Output the [x, y] coordinate of the center of the cell containing the given text.  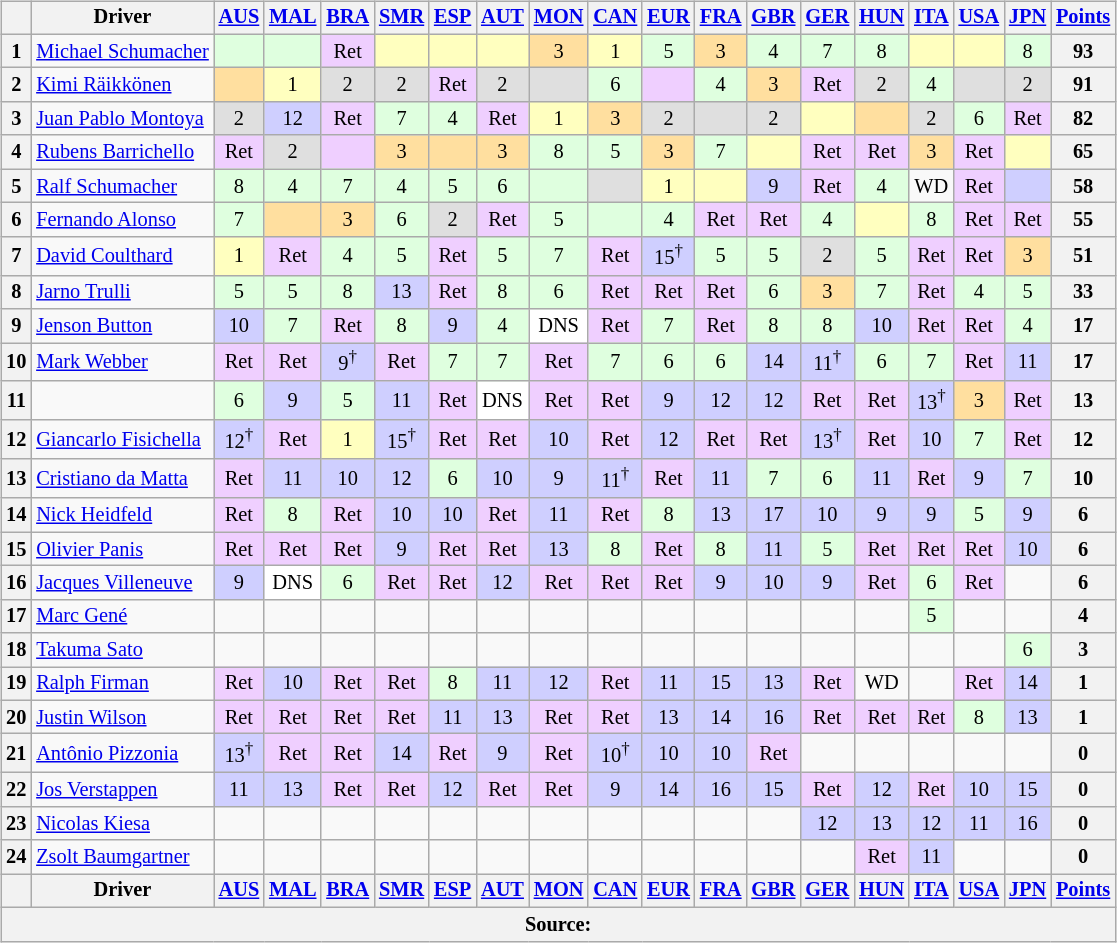
65 [1083, 152]
23 [16, 824]
33 [1083, 292]
Antônio Pizzonia [122, 754]
Cristiano da Matta [122, 478]
12† [239, 440]
Nick Heidfeld [122, 515]
51 [1083, 256]
93 [1083, 51]
Juan Pablo Montoya [122, 119]
55 [1083, 220]
9† [348, 362]
24 [16, 857]
Michael Schumacher [122, 51]
Ralph Firman [122, 684]
82 [1083, 119]
Nicolas Kiesa [122, 824]
21 [16, 754]
Marc Gené [122, 616]
Zsolt Baumgartner [122, 857]
10† [615, 754]
Source: [558, 924]
Takuma Sato [122, 650]
18 [16, 650]
58 [1083, 186]
20 [16, 717]
22 [16, 790]
Jarno Trulli [122, 292]
Jos Verstappen [122, 790]
Ralf Schumacher [122, 186]
Kimi Räikkönen [122, 85]
David Coulthard [122, 256]
91 [1083, 85]
Justin Wilson [122, 717]
Mark Webber [122, 362]
Olivier Panis [122, 549]
Fernando Alonso [122, 220]
Rubens Barrichello [122, 152]
Jacques Villeneuve [122, 583]
Giancarlo Fisichella [122, 440]
19 [16, 684]
Jenson Button [122, 326]
